Detect which cell encompasses the target text, then output its (X, Y) center coordinate. 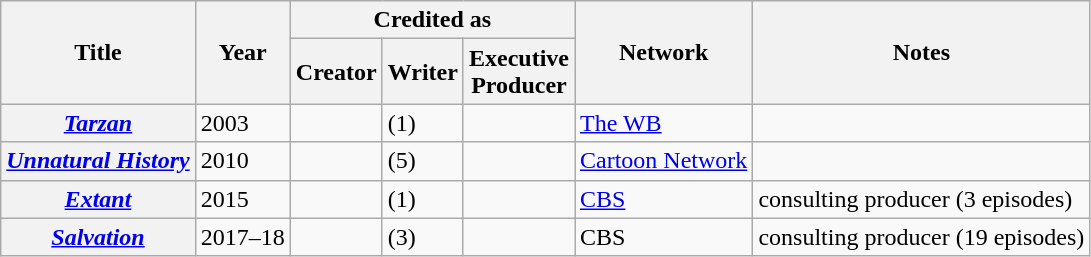
2010 (242, 161)
Title (98, 52)
Credited as (432, 20)
consulting producer (3 episodes) (922, 199)
Extant (98, 199)
The WB (663, 123)
(3) (422, 237)
ExecutiveProducer (518, 72)
2017–18 (242, 237)
Tarzan (98, 123)
Year (242, 52)
Creator (336, 72)
Notes (922, 52)
2003 (242, 123)
Writer (422, 72)
2015 (242, 199)
(5) (422, 161)
Salvation (98, 237)
Network (663, 52)
Unnatural History (98, 161)
consulting producer (19 episodes) (922, 237)
Cartoon Network (663, 161)
